Detect which cell encompasses the target text, then output its (x, y) center coordinate. 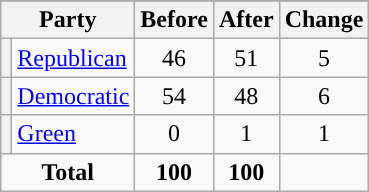
Green (74, 134)
Democratic (74, 96)
Party (68, 20)
0 (174, 134)
Change (324, 20)
46 (174, 58)
Before (174, 20)
Republican (74, 58)
6 (324, 96)
After (246, 20)
Total (68, 172)
54 (174, 96)
5 (324, 58)
48 (246, 96)
51 (246, 58)
